Determine the [x, y] coordinate at the center of the cell enclosing the given text.  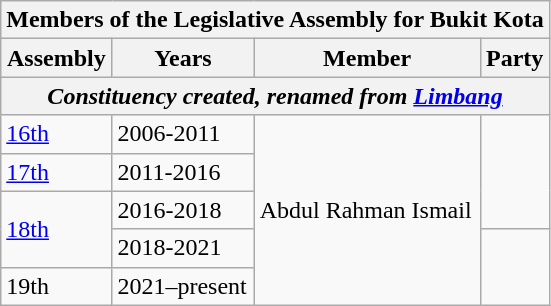
19th [56, 286]
18th [56, 229]
2011-2016 [183, 172]
16th [56, 134]
Members of the Legislative Assembly for Bukit Kota [276, 20]
Assembly [56, 58]
2018-2021 [183, 248]
Party [514, 58]
17th [56, 172]
Years [183, 58]
2016-2018 [183, 210]
2006-2011 [183, 134]
2021–present [183, 286]
Member [367, 58]
Abdul Rahman Ismail [367, 210]
Constituency created, renamed from Limbang [276, 96]
